Locate the cell with the specified text and output its (x, y) center coordinate. 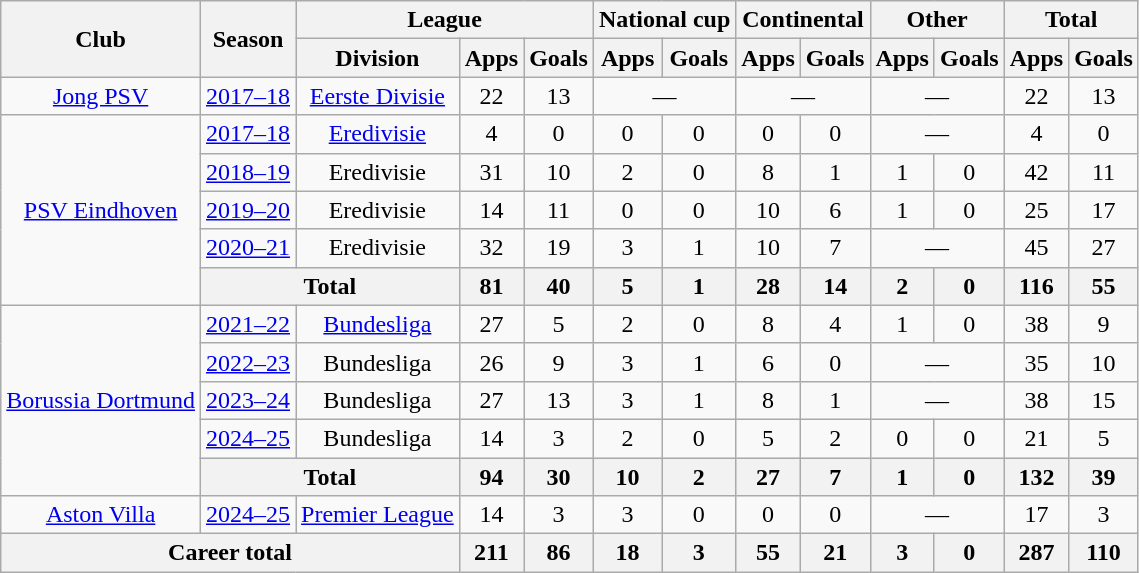
28 (768, 286)
Season (248, 39)
2020–21 (248, 248)
81 (491, 286)
211 (491, 553)
35 (1036, 362)
287 (1036, 553)
40 (559, 286)
Eerste Divisie (378, 96)
15 (1104, 400)
2022–23 (248, 362)
30 (559, 477)
26 (491, 362)
2023–24 (248, 400)
86 (559, 553)
2019–20 (248, 210)
39 (1104, 477)
2021–22 (248, 324)
132 (1036, 477)
Career total (230, 553)
Premier League (378, 515)
Jong PSV (101, 96)
110 (1104, 553)
Borussia Dortmund (101, 400)
42 (1036, 172)
116 (1036, 286)
Club (101, 39)
Continental (803, 20)
94 (491, 477)
45 (1036, 248)
2018–19 (248, 172)
25 (1036, 210)
19 (559, 248)
Other (937, 20)
Division (378, 58)
National cup (664, 20)
18 (627, 553)
31 (491, 172)
PSV Eindhoven (101, 210)
Aston Villa (101, 515)
League (445, 20)
32 (491, 248)
